For the text-containing cell, return its midpoint in [x, y] coordinate format. 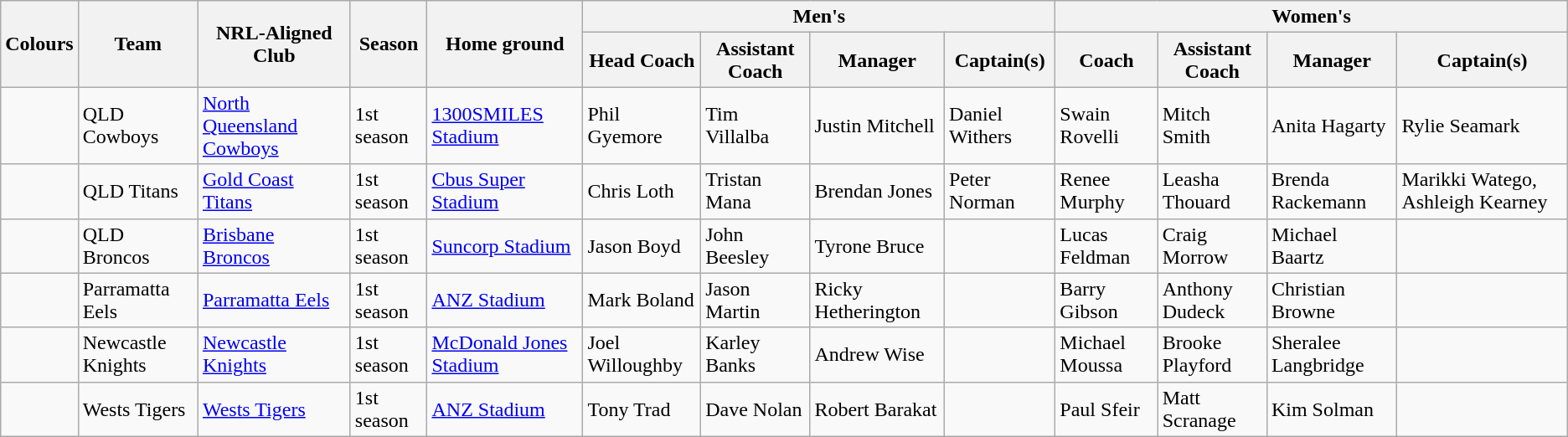
1300SMILES Stadium [505, 126]
Rylie Seamark [1483, 126]
QLD Titans [137, 191]
Kim Solman [1332, 409]
Paul Sfeir [1106, 409]
Robert Barakat [878, 409]
Team [137, 44]
Barry Gibson [1106, 300]
Brooke Playford [1212, 355]
Chris Loth [642, 191]
Anthony Dudeck [1212, 300]
Brendan Jones [878, 191]
Peter Norman [1000, 191]
Brisbane Broncos [274, 246]
Women's [1312, 17]
Dave Nolan [756, 409]
Phil Gyemore [642, 126]
Mark Boland [642, 300]
Justin Mitchell [878, 126]
Craig Morrow [1212, 246]
Matt Scranage [1212, 409]
Michael Baartz [1332, 246]
Marikki Watego, Ashleigh Kearney [1483, 191]
Tyrone Bruce [878, 246]
Season [389, 44]
Andrew Wise [878, 355]
Swain Rovelli [1106, 126]
Suncorp Stadium [505, 246]
QLD Broncos [137, 246]
Brenda Rackemann [1332, 191]
Coach [1106, 60]
Christian Browne [1332, 300]
McDonald Jones Stadium [505, 355]
NRL-Aligned Club [274, 44]
North Queensland Cowboys [274, 126]
Gold Coast Titans [274, 191]
Lucas Feldman [1106, 246]
Home ground [505, 44]
Ricky Hetherington [878, 300]
Karley Banks [756, 355]
Michael Moussa [1106, 355]
Leasha Thouard [1212, 191]
Mitch Smith [1212, 126]
Men's [819, 17]
Sheralee Langbridge [1332, 355]
Renee Murphy [1106, 191]
Tony Trad [642, 409]
Anita Hagarty [1332, 126]
QLD Cowboys [137, 126]
Tim Villalba [756, 126]
Joel Willoughby [642, 355]
Head Coach [642, 60]
Jason Martin [756, 300]
Tristan Mana [756, 191]
Cbus Super Stadium [505, 191]
Colours [39, 44]
Jason Boyd [642, 246]
Daniel Withers [1000, 126]
John Beesley [756, 246]
